Detect which cell encompasses the target text, then output its (x, y) center coordinate. 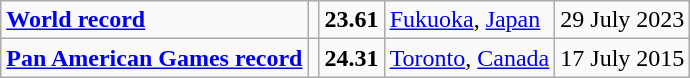
World record (154, 20)
Toronto, Canada (470, 58)
29 July 2023 (622, 20)
17 July 2015 (622, 58)
Fukuoka, Japan (470, 20)
23.61 (352, 20)
24.31 (352, 58)
Pan American Games record (154, 58)
